Return [x, y] of the center of cell containing provided text 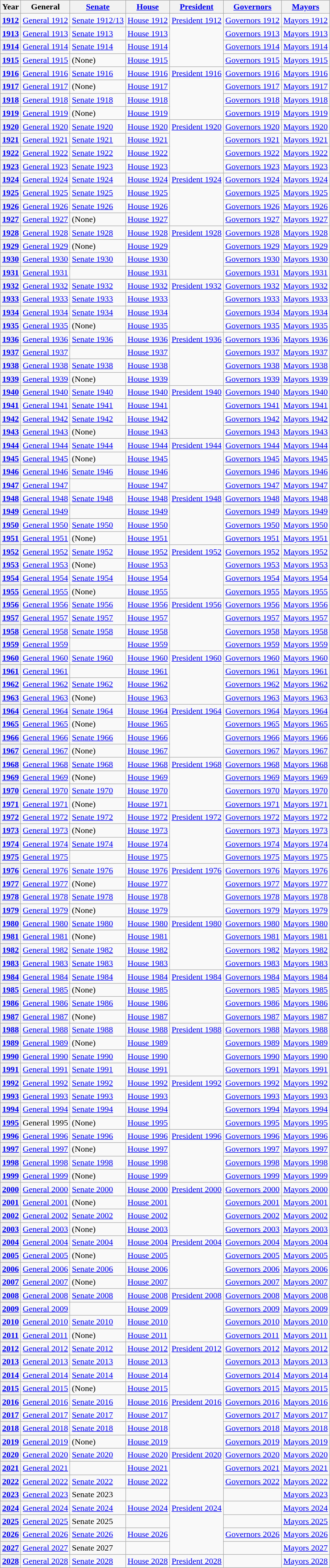
General 1968 [45, 764]
Governors 1950 [252, 525]
1926 [10, 206]
1931 [10, 273]
Mayors 1990 [306, 1056]
Senate 1918 [98, 100]
General 1917 [45, 87]
Mayors 1993 [306, 1096]
Senate 1942 [98, 419]
President 1984 [197, 996]
Mayors 1962 [306, 684]
Mayors 1941 [306, 406]
1956 [10, 605]
Mayors 1934 [306, 312]
House 1986 [148, 1003]
General 1925 [45, 193]
1963 [10, 698]
Governors 2018 [252, 1428]
House 1916 [148, 73]
House 1939 [148, 379]
Governors 1990 [252, 1056]
Senate 1928 [98, 233]
House 2006 [148, 1269]
Senate 1982 [98, 950]
House 2018 [148, 1428]
General 1978 [45, 897]
Senate 1988 [98, 1030]
Mayors 1992 [306, 1083]
1996 [10, 1136]
1994 [10, 1109]
Mayors 1996 [306, 1136]
1966 [10, 737]
Governors 1966 [252, 737]
Governors 1986 [252, 1003]
1919 [10, 113]
Mayors 1976 [306, 870]
House 1983 [148, 963]
Senate 2013 [98, 1362]
President 1968 [197, 784]
House 1947 [148, 485]
House 1921 [148, 140]
House 1997 [148, 1149]
Governors 1919 [252, 113]
Mayors 1937 [306, 352]
Senate 1914 [98, 47]
2011 [10, 1335]
Mayors 1957 [306, 618]
Mayors 1961 [306, 671]
General 1989 [45, 1043]
Mayors 2005 [306, 1256]
General 1970 [45, 790]
Senate 1913 [98, 34]
Mayors 2023 [306, 1495]
Governors 2016 [252, 1402]
General 1923 [45, 166]
Governors 1925 [252, 193]
General 2017 [45, 1415]
General 1962 [45, 684]
1972 [10, 817]
Governors 2021 [252, 1468]
1953 [10, 565]
2001 [10, 1202]
General 1932 [45, 286]
Governors 2006 [252, 1269]
Governors 1958 [252, 631]
Senate 1968 [98, 764]
1941 [10, 406]
General 2013 [45, 1362]
General 1985 [45, 990]
Senate 1990 [98, 1056]
1991 [10, 1070]
Mayors 2003 [306, 1229]
Governors 1963 [252, 698]
2013 [10, 1362]
President 1960 [197, 678]
Mayors 1952 [306, 551]
Governors 1996 [252, 1136]
Senate 2026 [98, 1534]
President 1936 [197, 359]
Mayors 1968 [306, 764]
General 2027 [45, 1548]
Governors 2020 [252, 1455]
2024 [10, 1508]
Governors 1995 [252, 1123]
Governors 1968 [252, 764]
Mayors 1974 [306, 844]
Mayors 1936 [306, 339]
House 1934 [148, 312]
Mayors 2008 [306, 1295]
Governors 1944 [252, 445]
2000 [10, 1189]
Mayors 1971 [306, 804]
Mayors 2027 [306, 1548]
1980 [10, 923]
1925 [10, 193]
Mayors 2021 [306, 1468]
House 1952 [148, 551]
1946 [10, 472]
Senate 1930 [98, 259]
Governors 1979 [252, 910]
House 2028 [148, 1561]
Governors 1948 [252, 498]
General 1949 [45, 512]
Mayors 2014 [306, 1375]
1936 [10, 339]
1940 [10, 392]
Governors 1975 [252, 857]
1981 [10, 937]
Governors 1912 [252, 20]
Governors 1935 [252, 326]
General 1915 [45, 60]
House 1976 [148, 870]
Mayors 1917 [306, 87]
Senate 2023 [98, 1495]
Governors 2003 [252, 1229]
General 1931 [45, 273]
Senate 1932 [98, 286]
Governors 1921 [252, 140]
House 1974 [148, 844]
House 1924 [148, 180]
Senate 1958 [98, 631]
Senate 2017 [98, 1415]
Senate 2028 [98, 1561]
Mayors 1964 [306, 711]
1942 [10, 419]
2022 [10, 1481]
General 2010 [45, 1322]
1987 [10, 1017]
Mayors 2010 [306, 1322]
1943 [10, 432]
Mayors 1960 [306, 658]
President 1940 [197, 412]
2009 [10, 1309]
House 1946 [148, 472]
President 1996 [197, 1156]
House 1920 [148, 126]
General 1967 [45, 751]
General 1981 [45, 937]
House 1998 [148, 1162]
House 1950 [148, 525]
House 2008 [148, 1295]
General 2015 [45, 1388]
House 1984 [148, 976]
General 1986 [45, 1003]
Governors 2007 [252, 1282]
General 1926 [45, 206]
1998 [10, 1162]
President 1964 [197, 731]
1916 [10, 73]
1951 [10, 538]
House 1977 [148, 884]
Governors 2004 [252, 1242]
General 1950 [45, 525]
House 1957 [148, 618]
Senate 1962 [98, 684]
President 2016 [197, 1421]
Senate 1952 [98, 551]
Governors 1960 [252, 658]
1949 [10, 512]
Mayors 2000 [306, 1189]
Senate 2008 [98, 1295]
Governors 1967 [252, 751]
House 1912 [148, 20]
Governors 1969 [252, 777]
House 1942 [148, 419]
Governors 2002 [252, 1216]
Senate 1957 [98, 618]
House 1995 [148, 1123]
Governors 1945 [252, 459]
1992 [10, 1083]
President 1988 [197, 1050]
House 1971 [148, 804]
Mayors 1938 [306, 365]
General 1927 [45, 220]
1929 [10, 246]
Governors 1999 [252, 1176]
Mayors 2001 [306, 1202]
Governors 2011 [252, 1335]
House 2003 [148, 1229]
General 1979 [45, 910]
General 1988 [45, 1030]
Governors 1993 [252, 1096]
General 1944 [45, 445]
Governors 1934 [252, 312]
House 2007 [148, 1282]
1990 [10, 1056]
House 2002 [148, 1216]
2012 [10, 1348]
House 1932 [148, 286]
Governors 1981 [252, 937]
Senate 1978 [98, 897]
Governors 1977 [252, 884]
Senate 2004 [98, 1242]
Mayors 1981 [306, 937]
Senate 1960 [98, 658]
Mayors 1939 [306, 379]
1993 [10, 1096]
Mayors 1943 [306, 432]
1964 [10, 711]
1939 [10, 379]
Mayors 1998 [306, 1162]
House 1966 [148, 737]
Mayors 1945 [306, 459]
House 1960 [148, 658]
General 2005 [45, 1256]
President 1912 [197, 40]
Mayors 1929 [306, 246]
House 1979 [148, 910]
2002 [10, 1216]
General 1939 [45, 379]
Senate 1974 [98, 844]
General 1961 [45, 671]
Mayors 1928 [306, 233]
General 1999 [45, 1176]
Governors 1956 [252, 605]
House 1993 [148, 1096]
Mayors 1988 [306, 1030]
Governors 1959 [252, 645]
Governors 1927 [252, 220]
President 2028 [197, 1561]
House 1996 [148, 1136]
Mayors 1991 [306, 1070]
General 2006 [45, 1269]
President 1952 [197, 571]
House 1928 [148, 233]
1997 [10, 1149]
Governors 1941 [252, 406]
General 2025 [45, 1521]
Governors 1971 [252, 804]
General 1912 [45, 20]
Senate 1992 [98, 1083]
General 1998 [45, 1162]
1921 [10, 140]
Senate 1924 [98, 180]
House 1940 [148, 392]
General 1938 [45, 365]
Mayors 2016 [306, 1402]
Senate 1964 [98, 711]
Mayors 1977 [306, 884]
Mayors 1922 [306, 153]
General 1990 [45, 1056]
House 1931 [148, 273]
Mayors 1925 [306, 193]
General 1965 [45, 724]
General 1947 [45, 485]
Mayors 1912 [306, 20]
President 2008 [197, 1315]
1989 [10, 1043]
Governors 1989 [252, 1043]
House 1981 [148, 937]
House 2004 [148, 1242]
General 1992 [45, 1083]
General 2002 [45, 1216]
President 1932 [197, 306]
House 1959 [148, 645]
House 1967 [148, 751]
House 1923 [148, 166]
Mayors 1994 [306, 1109]
Senate 1925 [98, 193]
Senate 1940 [98, 392]
Governors 1998 [252, 1162]
General 1983 [45, 963]
2020 [10, 1455]
Mayors 1923 [306, 166]
General 1976 [45, 870]
House 1948 [148, 498]
Mayors 1924 [306, 180]
Senate 1984 [98, 976]
Governors 2022 [252, 1481]
2017 [10, 1415]
House 2024 [148, 1508]
Senate 1976 [98, 870]
President 1976 [197, 890]
General 1920 [45, 126]
2019 [10, 1442]
House 1936 [148, 339]
General 1964 [45, 711]
Senate 2014 [98, 1375]
Governors 2012 [252, 1348]
Governors 1914 [252, 47]
House 1918 [148, 100]
Senate 1993 [98, 1096]
General 1914 [45, 47]
House 2014 [148, 1375]
Governors 2014 [252, 1375]
General 2000 [45, 1189]
1968 [10, 764]
General 1948 [45, 498]
1920 [10, 126]
1958 [10, 631]
Governors 1913 [252, 34]
Mayors 1995 [306, 1123]
Senate 1956 [98, 605]
Mayors 2004 [306, 1242]
1945 [10, 459]
President 1948 [197, 518]
House 1972 [148, 817]
General 2001 [45, 1202]
Governors 1929 [252, 246]
General 1991 [45, 1070]
1954 [10, 578]
Senate 1923 [98, 166]
1914 [10, 47]
House [148, 7]
Mayors 1944 [306, 445]
House 2010 [148, 1322]
Governors 1926 [252, 206]
1961 [10, 671]
Mayors 1931 [306, 273]
General 1993 [45, 1096]
General 1959 [45, 645]
House 1930 [148, 259]
Mayors 1921 [306, 140]
Governors 1953 [252, 565]
Governors 1942 [252, 419]
Senate 2018 [98, 1428]
Mayors 1997 [306, 1149]
House 1917 [148, 87]
Governors 1930 [252, 259]
Mayors 1973 [306, 831]
House 1955 [148, 592]
Mayors 1969 [306, 777]
House 2022 [148, 1481]
1977 [10, 884]
House 2019 [148, 1442]
General 2008 [45, 1295]
House 1985 [148, 990]
General 2003 [45, 1229]
General 1919 [45, 113]
2025 [10, 1521]
House 1990 [148, 1056]
1974 [10, 844]
Senate 1954 [98, 578]
2018 [10, 1428]
1978 [10, 897]
House 1951 [148, 538]
Senate 1966 [98, 737]
House 1975 [148, 857]
General 1922 [45, 153]
General 1956 [45, 605]
Mayors 1987 [306, 1017]
House 1963 [148, 698]
Mayors 1916 [306, 73]
General 1958 [45, 631]
House 1980 [148, 923]
1933 [10, 299]
President 1944 [197, 465]
2003 [10, 1229]
Governors 1972 [252, 817]
Mayors 1970 [306, 790]
House 1954 [148, 578]
Senate 2025 [98, 1521]
1971 [10, 804]
House 1992 [148, 1083]
General 1951 [45, 538]
General 1969 [45, 777]
Mayors 2026 [306, 1534]
2008 [10, 1295]
Mayors 2022 [306, 1481]
1928 [10, 233]
House 1935 [148, 326]
Mayors 1948 [306, 498]
Senate 2012 [98, 1348]
Mayors 1985 [306, 990]
Governors 1922 [252, 153]
Governors 1915 [252, 60]
Governors 1918 [252, 100]
General 1980 [45, 923]
Senate 2002 [98, 1216]
Senate 1980 [98, 923]
1918 [10, 100]
Governors 1955 [252, 592]
Governors 2008 [252, 1295]
General [45, 7]
1934 [10, 312]
1927 [10, 220]
Mayors 1972 [306, 817]
House 1982 [148, 950]
Mayors 2018 [306, 1428]
President 2024 [197, 1528]
Mayors 1914 [306, 47]
Senate 1983 [98, 963]
Mayors 1965 [306, 724]
Governors 2019 [252, 1442]
Mayors 1951 [306, 538]
Governors 1984 [252, 976]
President [197, 7]
2016 [10, 1402]
Senate 1938 [98, 365]
President 1972 [197, 837]
Governors 1943 [252, 432]
General 1924 [45, 180]
General 1973 [45, 831]
Governors 1938 [252, 365]
General 1966 [45, 737]
Mayors 1954 [306, 578]
Senate 1944 [98, 445]
Governors 2015 [252, 1388]
General 1972 [45, 817]
Mayors 1979 [306, 910]
Mayors 1913 [306, 34]
House 1987 [148, 1017]
General 1953 [45, 565]
2006 [10, 1269]
Governors 1985 [252, 990]
House 1962 [148, 684]
Mayors 1963 [306, 698]
Governors 1928 [252, 233]
Governors 1964 [252, 711]
Senate 1950 [98, 525]
Mayors [306, 7]
Governors 1951 [252, 538]
Governors 1947 [252, 485]
1975 [10, 857]
2007 [10, 1282]
General 1937 [45, 352]
General 2020 [45, 1455]
House 2009 [148, 1309]
General 2011 [45, 1335]
1999 [10, 1176]
House 1994 [148, 1109]
General 1994 [45, 1109]
1955 [10, 592]
Governors 1946 [252, 472]
1935 [10, 326]
President 1920 [197, 146]
Senate 1922 [98, 153]
1969 [10, 777]
Mayors 1946 [306, 472]
Senate 2010 [98, 1322]
Governors 1973 [252, 831]
General 1930 [45, 259]
Governors 1994 [252, 1109]
Governors 1988 [252, 1030]
1976 [10, 870]
1930 [10, 259]
Governors 1978 [252, 897]
Senate 2027 [98, 1548]
General 1977 [45, 884]
General 1963 [45, 698]
House 1970 [148, 790]
House 1973 [148, 831]
General 2023 [45, 1495]
General 1935 [45, 326]
1957 [10, 618]
Senate 1970 [98, 790]
Governors 1940 [252, 392]
House 1925 [148, 193]
Senate 1934 [98, 312]
General 1929 [45, 246]
Senate 1991 [98, 1070]
1965 [10, 724]
Mayors 2009 [306, 1309]
1912 [10, 20]
Mayors 1926 [306, 206]
Governors 2000 [252, 1189]
House 1943 [148, 432]
General 1995 [45, 1123]
Mayors 1959 [306, 645]
1922 [10, 153]
General 1941 [45, 406]
Senate 1916 [98, 73]
Governors 1923 [252, 166]
Senate 1994 [98, 1109]
Mayors 1950 [306, 525]
General 1940 [45, 392]
Senate 2022 [98, 1481]
House 2011 [148, 1335]
2027 [10, 1548]
1913 [10, 34]
Governors 1924 [252, 180]
Senate 2000 [98, 1189]
2005 [10, 1256]
Senate 2016 [98, 1402]
Governors 1987 [252, 1017]
2010 [10, 1322]
House 1913 [148, 34]
House 1933 [148, 299]
House 2026 [148, 1534]
Senate 1996 [98, 1136]
General 1974 [45, 844]
House 2020 [148, 1455]
Governors 1920 [252, 126]
General 1955 [45, 592]
President 2020 [197, 1475]
1959 [10, 645]
General 1975 [45, 857]
Mayors 1927 [306, 220]
House 2005 [148, 1256]
1938 [10, 365]
Mayors 2024 [306, 1508]
1917 [10, 87]
House 1914 [148, 47]
Mayors 1932 [306, 286]
House 2001 [148, 1202]
Mayors 1919 [306, 113]
House 2013 [148, 1362]
Governors 2010 [252, 1322]
Governors 1961 [252, 671]
House 1953 [148, 565]
Senate 2024 [98, 1508]
Mayors 2012 [306, 1348]
Governors 2009 [252, 1309]
2028 [10, 1561]
General 1942 [45, 419]
1970 [10, 790]
Mayors 1947 [306, 485]
1960 [10, 658]
Mayors 1940 [306, 392]
President 1956 [197, 625]
1985 [10, 990]
Governors 1952 [252, 551]
1982 [10, 950]
1947 [10, 485]
General 1971 [45, 804]
2021 [10, 1468]
Mayors 1978 [306, 897]
Governors 1980 [252, 923]
House 1937 [148, 352]
Mayors 1920 [306, 126]
Governors 1997 [252, 1149]
General 1913 [45, 34]
1967 [10, 751]
Senate 1912/13 [98, 20]
2014 [10, 1375]
General 1921 [45, 140]
Governors 1954 [252, 578]
Senate 1941 [98, 406]
Mayors 1980 [306, 923]
1986 [10, 1003]
Senate 1948 [98, 498]
1952 [10, 551]
House 1999 [148, 1176]
General 1943 [45, 432]
Mayors 2025 [306, 1521]
House 1958 [148, 631]
Mayors 2011 [306, 1335]
General 1934 [45, 312]
Senate 1936 [98, 339]
Governors [252, 7]
House 1926 [148, 206]
General 1933 [45, 299]
Mayors 1967 [306, 751]
1924 [10, 180]
Mayors 2013 [306, 1362]
General 1996 [45, 1136]
Mayors 1933 [306, 299]
General 2004 [45, 1242]
Governors 2017 [252, 1415]
Senate [98, 7]
Mayors 1942 [306, 419]
General 1987 [45, 1017]
House 1978 [148, 897]
Mayors 1986 [306, 1003]
House 1988 [148, 1030]
Governors 2013 [252, 1362]
2004 [10, 1242]
House 1964 [148, 711]
House 1938 [148, 365]
General 1945 [45, 459]
General 2026 [45, 1534]
House 1944 [148, 445]
General 1918 [45, 100]
General 2022 [45, 1481]
House 1991 [148, 1070]
Governors 1962 [252, 684]
Mayors 1955 [306, 592]
House 2012 [148, 1348]
House 2021 [148, 1468]
House 1965 [148, 724]
Mayors 1982 [306, 950]
House 1956 [148, 605]
Mayors 1949 [306, 512]
Governors 2005 [252, 1256]
Governors 1917 [252, 87]
General 2012 [45, 1348]
2015 [10, 1388]
Governors 1992 [252, 1083]
General 1952 [45, 551]
General 2014 [45, 1375]
Governors 1970 [252, 790]
Mayors 1983 [306, 963]
1984 [10, 976]
Senate 2006 [98, 1269]
Senate 1972 [98, 817]
2023 [10, 1495]
Mayors 1958 [306, 631]
House 1945 [148, 459]
Senate 1998 [98, 1162]
1979 [10, 910]
Governors 1916 [252, 73]
Mayors 2006 [306, 1269]
Mayors 2015 [306, 1388]
Mayors 1999 [306, 1176]
1950 [10, 525]
President 1916 [197, 93]
Senate 2020 [98, 1455]
Mayors 1953 [306, 565]
General 1960 [45, 658]
House 1929 [148, 246]
Senate 1926 [98, 206]
House 1989 [148, 1043]
1937 [10, 352]
1962 [10, 684]
House 1941 [148, 406]
Governors 1931 [252, 273]
1915 [10, 60]
President 1928 [197, 253]
Senate 1986 [98, 1003]
General 1954 [45, 578]
Mayors 1989 [306, 1043]
Governors 1949 [252, 512]
1995 [10, 1123]
Governors 1937 [252, 352]
General 2009 [45, 1309]
Governors 1974 [252, 844]
House 1927 [148, 220]
Mayors 1966 [306, 737]
Governors 1957 [252, 618]
Mayors 1930 [306, 259]
House 2000 [148, 1189]
Mayors 2020 [306, 1455]
General 1928 [45, 233]
Senate 1946 [98, 472]
General 1997 [45, 1149]
2026 [10, 1534]
Mayors 1918 [306, 100]
1923 [10, 166]
House 1915 [148, 60]
President 1980 [197, 943]
President 1992 [197, 1103]
1983 [10, 963]
President 2004 [197, 1262]
Governors 2026 [252, 1534]
Governors 1932 [252, 286]
House 1919 [148, 113]
Governors 1976 [252, 870]
House 1949 [148, 512]
Governors 1982 [252, 950]
House 2016 [148, 1402]
General 2007 [45, 1282]
Governors 1983 [252, 963]
Governors 1936 [252, 339]
Governors 1991 [252, 1070]
1948 [10, 498]
General 1946 [45, 472]
1944 [10, 445]
House 1961 [148, 671]
Mayors 2007 [306, 1282]
Mayors 1935 [306, 326]
House 1969 [148, 777]
House 1968 [148, 764]
President 1924 [197, 200]
Mayors 1984 [306, 976]
Mayors 1956 [306, 605]
Mayors 2019 [306, 1442]
Year [10, 7]
General 1984 [45, 976]
Mayors 2002 [306, 1216]
Governors 2001 [252, 1202]
Governors 1939 [252, 379]
General 2028 [45, 1561]
1932 [10, 286]
Senate 1933 [98, 299]
General 2024 [45, 1508]
President 2012 [197, 1368]
Governors 1933 [252, 299]
House 1922 [148, 153]
General 1936 [45, 339]
General 2021 [45, 1468]
House 2017 [148, 1415]
President 2000 [197, 1209]
Mayors 1975 [306, 857]
House 2015 [148, 1388]
General 2018 [45, 1428]
General 1957 [45, 618]
1988 [10, 1030]
Governors 1965 [252, 724]
Mayors 2017 [306, 1415]
1973 [10, 831]
Senate 1921 [98, 140]
General 2016 [45, 1402]
Senate 1920 [98, 126]
General 2019 [45, 1442]
Mayors 2028 [306, 1561]
General 1916 [45, 73]
Mayors 1915 [306, 60]
General 1982 [45, 950]
